Locate the cell with the specified text and output its (X, Y) center coordinate. 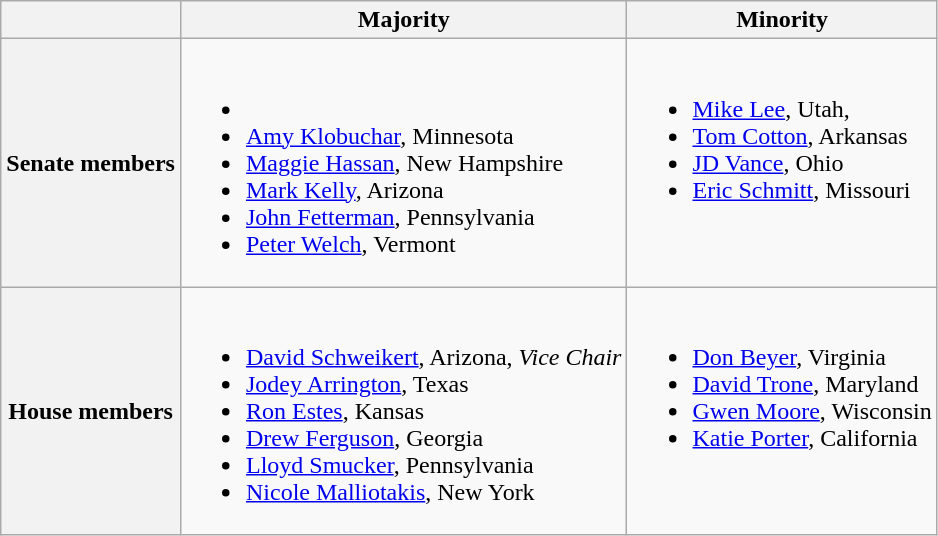
Majority (404, 20)
Amy Klobuchar, MinnesotaMaggie Hassan, New HampshireMark Kelly, ArizonaJohn Fetterman, PennsylvaniaPeter Welch, Vermont (404, 163)
House members (91, 411)
Minority (782, 20)
Senate members (91, 163)
Don Beyer, VirginiaDavid Trone, MarylandGwen Moore, WisconsinKatie Porter, California (782, 411)
Mike Lee, Utah,Tom Cotton, ArkansasJD Vance, OhioEric Schmitt, Missouri (782, 163)
